For the text-containing cell, return its midpoint in [x, y] coordinate format. 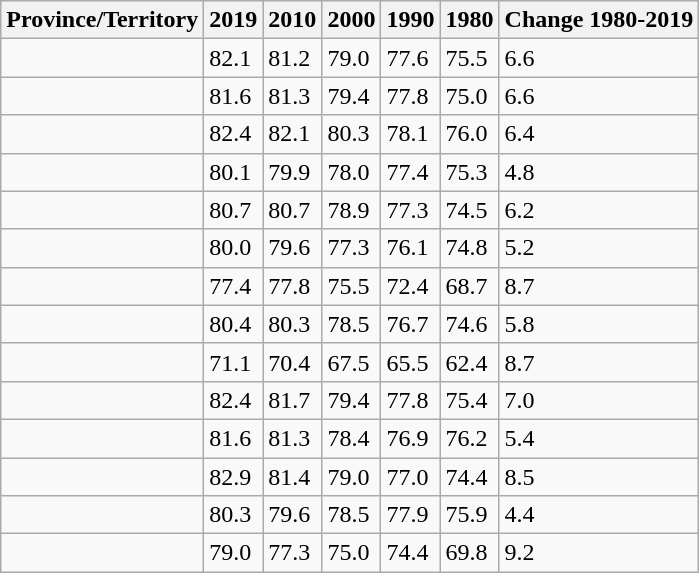
2010 [292, 20]
78.0 [352, 172]
6.2 [599, 210]
80.0 [234, 248]
80.4 [234, 324]
9.2 [599, 553]
78.4 [352, 438]
69.8 [470, 553]
77.0 [410, 477]
2019 [234, 20]
8.5 [599, 477]
76.9 [410, 438]
81.2 [292, 58]
78.1 [410, 134]
2000 [352, 20]
1980 [470, 20]
76.7 [410, 324]
77.9 [410, 515]
81.7 [292, 400]
79.9 [292, 172]
5.2 [599, 248]
7.0 [599, 400]
80.1 [234, 172]
75.3 [470, 172]
62.4 [470, 362]
71.1 [234, 362]
74.6 [470, 324]
65.5 [410, 362]
Province/Territory [102, 20]
76.2 [470, 438]
6.4 [599, 134]
75.4 [470, 400]
4.8 [599, 172]
5.8 [599, 324]
70.4 [292, 362]
82.9 [234, 477]
1990 [410, 20]
72.4 [410, 286]
67.5 [352, 362]
78.9 [352, 210]
4.4 [599, 515]
74.8 [470, 248]
76.0 [470, 134]
74.5 [470, 210]
5.4 [599, 438]
77.6 [410, 58]
81.4 [292, 477]
76.1 [410, 248]
75.9 [470, 515]
Change 1980-2019 [599, 20]
68.7 [470, 286]
